Find where the given text appears and provide that cell's center as [X, Y] coordinate. 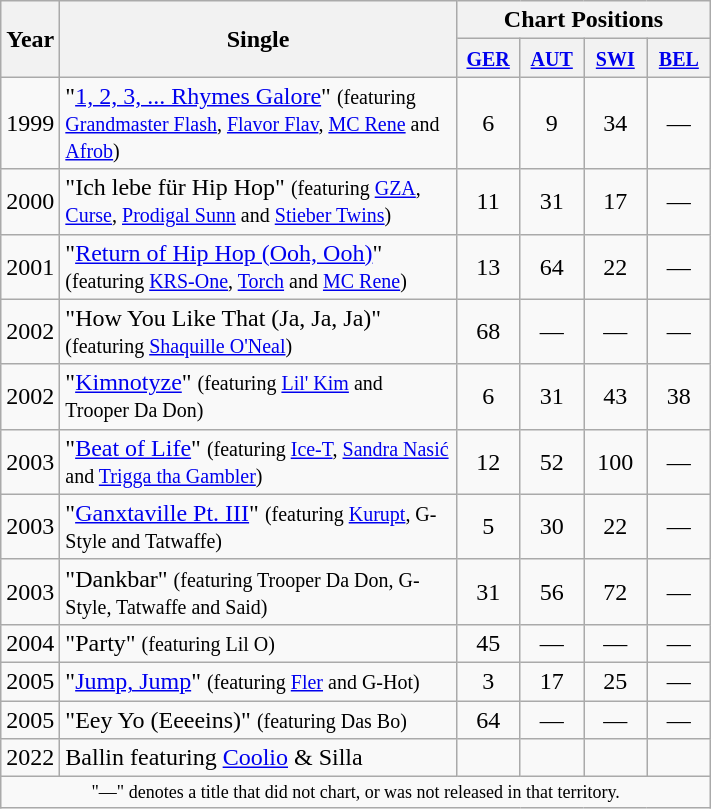
38 [679, 396]
"Party" (featuring Lil O) [258, 643]
100 [616, 462]
45 [488, 643]
3 [488, 681]
"Dankbar" (featuring Trooper Da Don, G-Style, Tatwaffe and Said) [258, 592]
13 [488, 266]
"Ich lebe für Hip Hop" (featuring GZA, Curse, Prodigal Sunn and Stieber Twins) [258, 202]
52 [552, 462]
2004 [30, 643]
BEL [679, 58]
72 [616, 592]
5 [488, 526]
68 [488, 332]
11 [488, 202]
"Ganxtaville Pt. III" (featuring Kurupt, G-Style and Tatwaffe) [258, 526]
Year [30, 39]
"1, 2, 3, ... Rhymes Galore" (featuring Grandmaster Flash, Flavor Flav, MC Rene and Afrob) [258, 123]
2000 [30, 202]
2001 [30, 266]
SWI [616, 58]
43 [616, 396]
30 [552, 526]
Ballin featuring Coolio & Silla [258, 758]
"Kimnotyze" (featuring Lil' Kim and Trooper Da Don) [258, 396]
Chart Positions [583, 20]
56 [552, 592]
AUT [552, 58]
Single [258, 39]
"Return of Hip Hop (Ooh, Ooh)" (featuring KRS-One, Torch and MC Rene) [258, 266]
1999 [30, 123]
34 [616, 123]
"Eey Yo (Eeeeins)" (featuring Das Bo) [258, 719]
2022 [30, 758]
"How You Like That (Ja, Ja, Ja)" (featuring Shaquille O'Neal) [258, 332]
"Jump, Jump" (featuring Fler and G-Hot) [258, 681]
GER [488, 58]
"Beat of Life" (featuring Ice-T, Sandra Nasić and Trigga tha Gambler) [258, 462]
25 [616, 681]
12 [488, 462]
9 [552, 123]
"—" denotes a title that did not chart, or was not released in that territory. [356, 792]
